For the text-containing cell, return its midpoint in [X, Y] coordinate format. 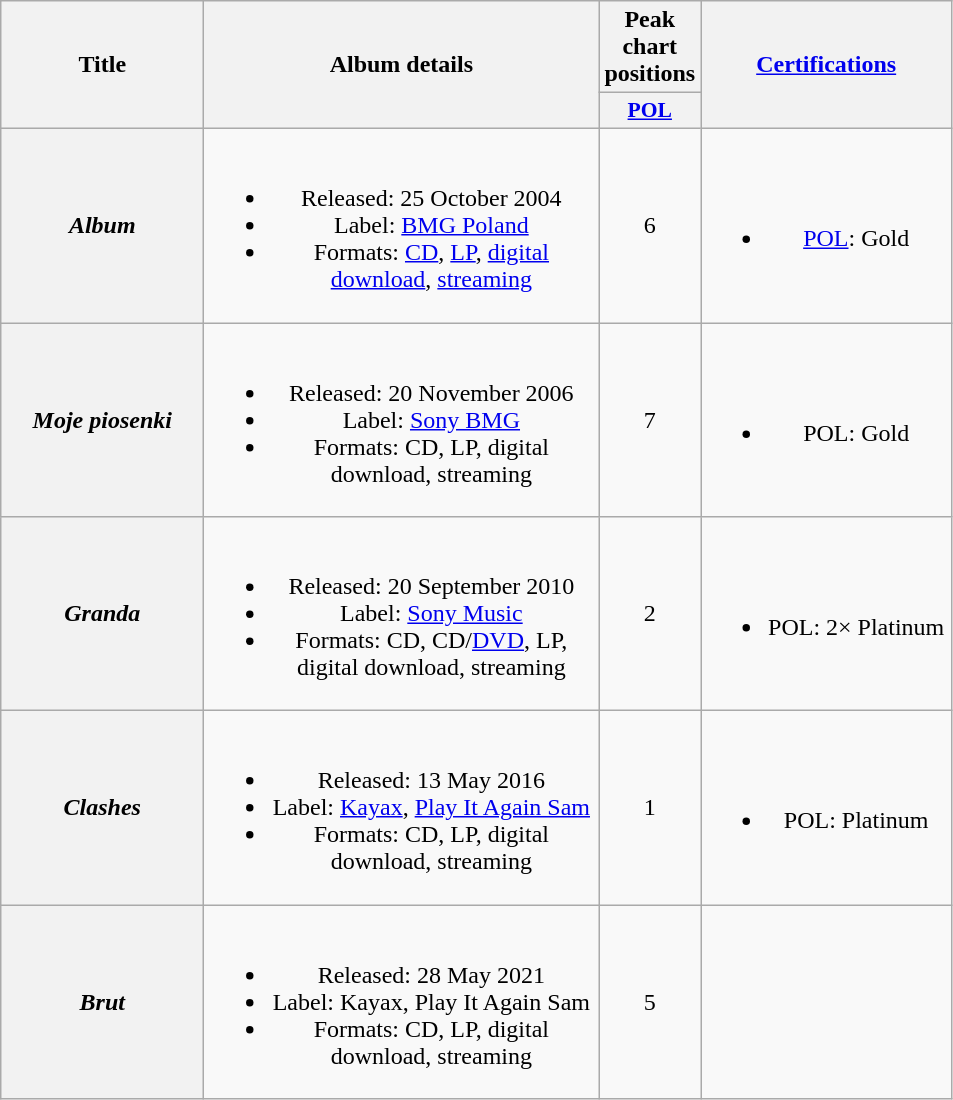
POL: 2× Platinum [826, 614]
1 [650, 808]
Granda [102, 614]
Album details [402, 65]
Released: 28 May 2021Label: Kayax, Play It Again SamFormats: CD, LP, digital download, streaming [402, 1002]
POL [650, 111]
Title [102, 65]
2 [650, 614]
5 [650, 1002]
Clashes [102, 808]
Released: 13 May 2016Label: Kayax, Play It Again SamFormats: CD, LP, digital download, streaming [402, 808]
Released: 25 October 2004Label: BMG PolandFormats: CD, LP, digital download, streaming [402, 225]
Album [102, 225]
6 [650, 225]
7 [650, 419]
Moje piosenki [102, 419]
Brut [102, 1002]
Peak chart positions [650, 47]
Released: 20 November 2006Label: Sony BMGFormats: CD, LP, digital download, streaming [402, 419]
Certifications [826, 65]
Released: 20 September 2010Label: Sony MusicFormats: CD, CD/DVD, LP, digital download, streaming [402, 614]
POL: Platinum [826, 808]
